Pinpoint the cell where the given text exists, returning its (x, y) midpoint coordinate. 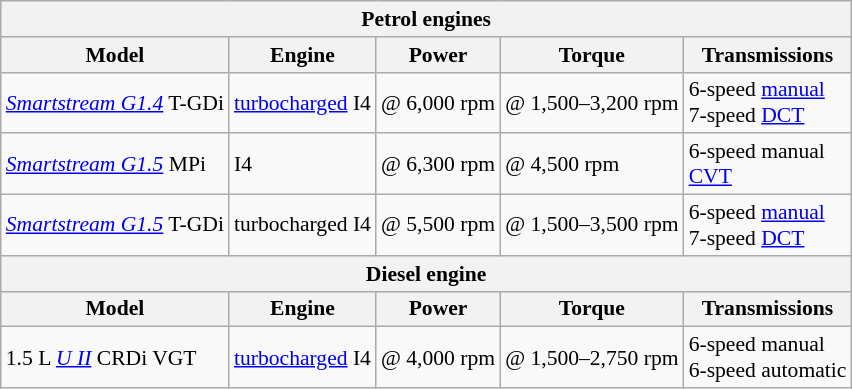
@ 5,500 rpm (438, 226)
@ 6,000 rpm (438, 102)
@ 4,000 rpm (438, 358)
Smartstream G1.5 T-GDi (115, 226)
Smartstream G1.5 MPi (115, 164)
Smartstream G1.4 T-GDi (115, 102)
@ 1,500–3,500 rpm (592, 226)
Diesel engine (426, 274)
Petrol engines (426, 19)
6-speed manualCVT (768, 164)
I4 (302, 164)
@ 1,500–3,200 rpm (592, 102)
@ 6,300 rpm (438, 164)
@ 4,500 rpm (592, 164)
6-speed manual6-speed automatic (768, 358)
@ 1,500–2,750 rpm (592, 358)
1.5 L U II CRDi VGT (115, 358)
